Pinpoint the cell where the given text exists, returning its [X, Y] midpoint coordinate. 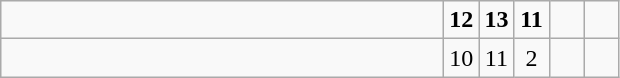
13 [496, 20]
10 [462, 58]
2 [532, 58]
12 [462, 20]
